Scan for the cell matching the given text and deliver its [X, Y] coordinate at center. 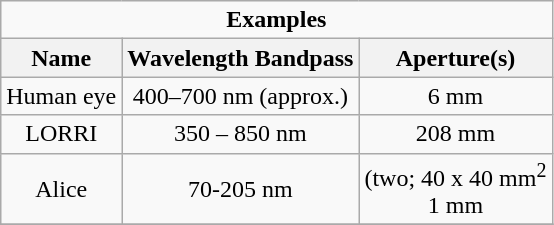
Examples [276, 20]
Alice [62, 189]
Wavelength Bandpass [240, 58]
Aperture(s) [456, 58]
(two; 40 x 40 mm21 mm [456, 189]
Human eye [62, 96]
Name [62, 58]
208 mm [456, 134]
70-205 nm [240, 189]
350 – 850 nm [240, 134]
LORRI [62, 134]
6 mm [456, 96]
400–700 nm (approx.) [240, 96]
